Return the [x, y] coordinate for the center point of the cell that contains the specified text.  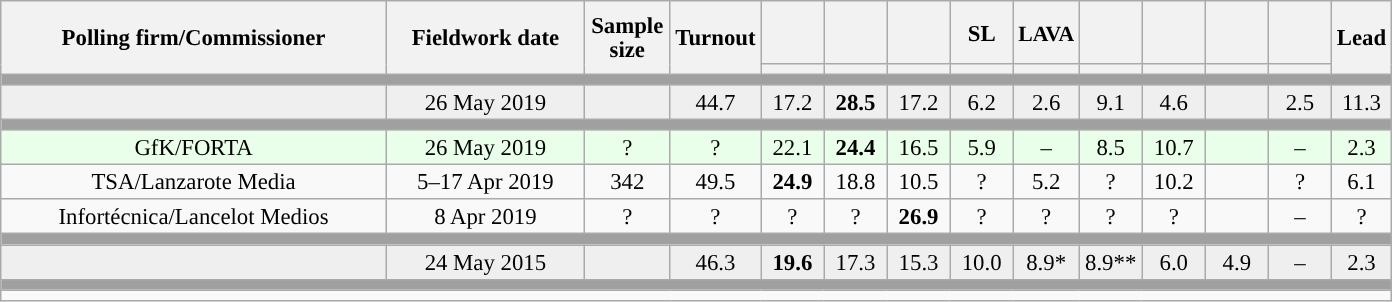
11.3 [1361, 102]
10.5 [918, 182]
SL [982, 32]
Fieldwork date [485, 38]
46.3 [716, 262]
44.7 [716, 102]
2.6 [1046, 102]
18.8 [856, 182]
5.9 [982, 148]
22.1 [792, 148]
6.2 [982, 102]
6.0 [1174, 262]
342 [627, 182]
24 May 2015 [485, 262]
5–17 Apr 2019 [485, 182]
49.5 [716, 182]
Turnout [716, 38]
10.7 [1174, 148]
28.5 [856, 102]
4.9 [1236, 262]
4.6 [1174, 102]
8 Apr 2019 [485, 218]
Polling firm/Commissioner [194, 38]
2.5 [1300, 102]
9.1 [1110, 102]
8.5 [1110, 148]
Infortécnica/Lancelot Medios [194, 218]
Lead [1361, 38]
LAVA [1046, 32]
6.1 [1361, 182]
24.4 [856, 148]
8.9** [1110, 262]
10.0 [982, 262]
15.3 [918, 262]
26.9 [918, 218]
Sample size [627, 38]
16.5 [918, 148]
10.2 [1174, 182]
8.9* [1046, 262]
5.2 [1046, 182]
17.3 [856, 262]
24.9 [792, 182]
TSA/Lanzarote Media [194, 182]
GfK/FORTA [194, 148]
19.6 [792, 262]
